Find where the given text appears and provide that cell's center as [x, y] coordinate. 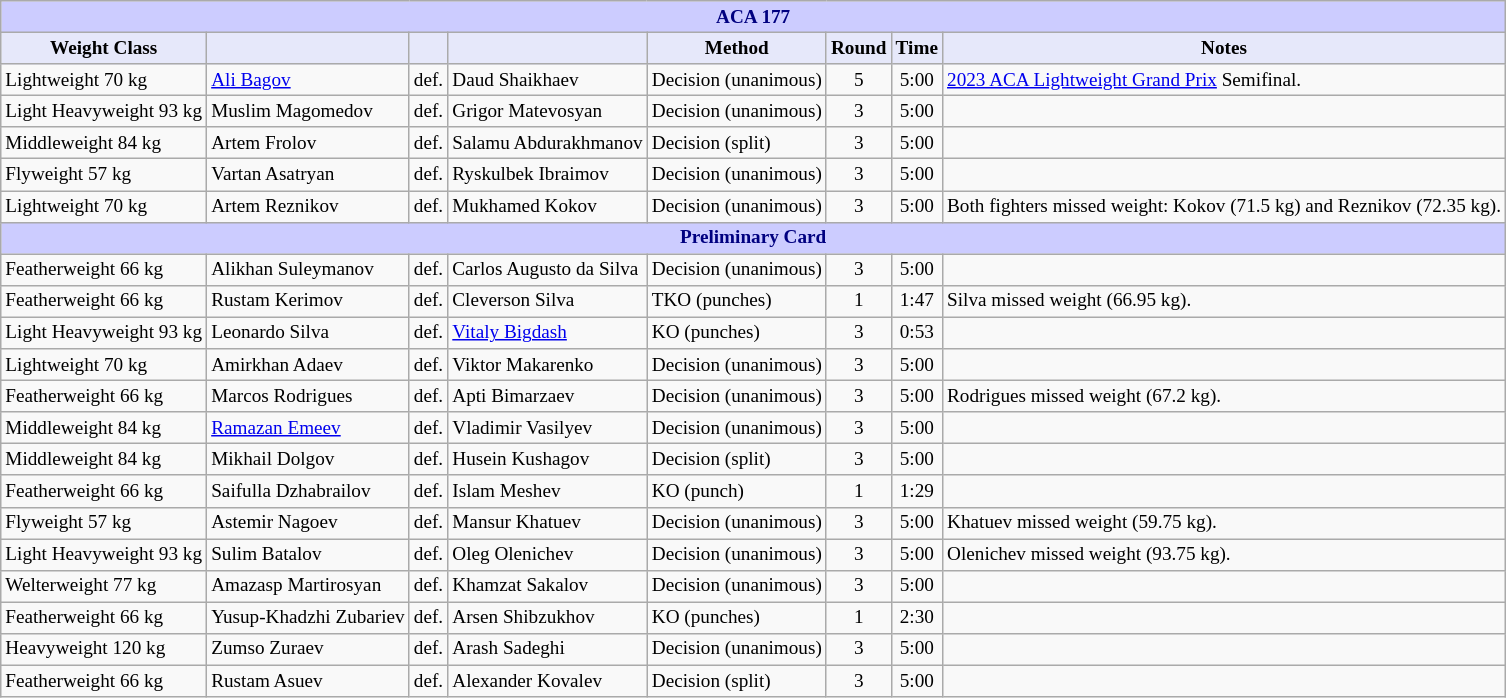
Oleg Olenichev [548, 554]
Round [858, 48]
Both fighters missed weight: Kokov (71.5 kg) and Reznikov (72.35 kg). [1224, 206]
Ryskulbek Ibraimov [548, 175]
Vladimir Vasilyev [548, 428]
Muslim Magomedov [308, 111]
Leonardo Silva [308, 333]
Marcos Rodrigues [308, 396]
KO (punch) [736, 491]
Mikhail Dolgov [308, 460]
Ramazan Emeev [308, 428]
Artem Reznikov [308, 206]
Amirkhan Adaev [308, 365]
Arash Sadeghi [548, 649]
Ali Bagov [308, 80]
Astemir Nagoev [308, 523]
Mansur Khatuev [548, 523]
Weight Class [104, 48]
Grigor Matevosyan [548, 111]
Zumso Zuraev [308, 649]
Yusup-Khadzhi Zubariev [308, 618]
ACA 177 [754, 17]
TKO (punches) [736, 301]
Carlos Augusto da Silva [548, 270]
Islam Meshev [548, 491]
Method [736, 48]
Khatuev missed weight (59.75 kg). [1224, 523]
1:47 [916, 301]
Rodrigues missed weight (67.2 kg). [1224, 396]
Silva missed weight (66.95 kg). [1224, 301]
Olenichev missed weight (93.75 kg). [1224, 554]
Rustam Asuev [308, 681]
Husein Kushagov [548, 460]
Heavyweight 120 kg [104, 649]
Notes [1224, 48]
Alexander Kovalev [548, 681]
Apti Bimarzaev [548, 396]
Sulim Batalov [308, 554]
Viktor Makarenko [548, 365]
Welterweight 77 kg [104, 586]
Time [916, 48]
2:30 [916, 618]
Vartan Asatryan [308, 175]
5 [858, 80]
Daud Shaikhaev [548, 80]
Cleverson Silva [548, 301]
1:29 [916, 491]
2023 ACA Lightweight Grand Prix Semifinal. [1224, 80]
Saifulla Dzhabrailov [308, 491]
Mukhamed Kokov [548, 206]
Khamzat Sakalov [548, 586]
Rustam Kerimov [308, 301]
Amazasp Martirosyan [308, 586]
Preliminary Card [754, 238]
0:53 [916, 333]
Vitaly Bigdash [548, 333]
Arsen Shibzukhov [548, 618]
Alikhan Suleymanov [308, 270]
Salamu Abdurakhmanov [548, 143]
Artem Frolov [308, 143]
